From the cell containing the given text, extract its center point as [X, Y] coordinate. 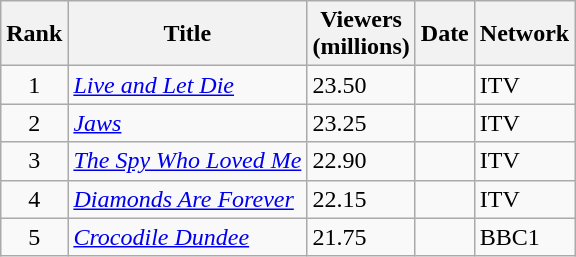
Title [188, 34]
21.75 [361, 237]
23.25 [361, 123]
4 [34, 199]
3 [34, 161]
The Spy Who Loved Me [188, 161]
Date [444, 34]
1 [34, 85]
Network [524, 34]
Viewers (millions) [361, 34]
Live and Let Die [188, 85]
23.50 [361, 85]
Rank [34, 34]
Diamonds Are Forever [188, 199]
22.15 [361, 199]
Jaws [188, 123]
2 [34, 123]
22.90 [361, 161]
BBC1 [524, 237]
5 [34, 237]
Crocodile Dundee [188, 237]
